Return [X, Y] of the center of cell containing provided text 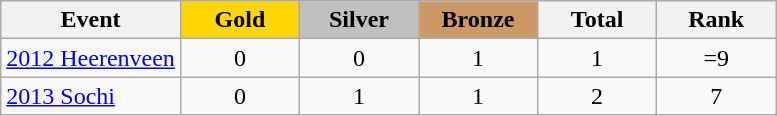
2 [598, 96]
Event [91, 20]
2013 Sochi [91, 96]
Silver [358, 20]
Total [598, 20]
7 [716, 96]
Gold [240, 20]
Rank [716, 20]
Bronze [478, 20]
2012 Heerenveen [91, 58]
=9 [716, 58]
